Find where the given text appears and provide that cell's center as (x, y) coordinate. 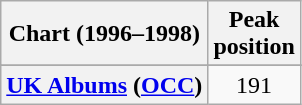
191 (254, 85)
Chart (1996–1998) (104, 34)
UK Albums (OCC) (104, 85)
Peakposition (254, 34)
